Return [x, y] of the center of cell containing provided text 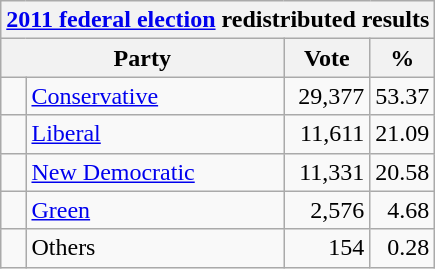
Vote [327, 58]
29,377 [327, 96]
% [402, 58]
0.28 [402, 248]
154 [327, 248]
Party [142, 58]
New Democratic [155, 172]
53.37 [402, 96]
21.09 [402, 134]
Green [155, 210]
Others [155, 248]
2,576 [327, 210]
11,611 [327, 134]
Conservative [155, 96]
2011 federal election redistributed results [218, 20]
Liberal [155, 134]
20.58 [402, 172]
4.68 [402, 210]
11,331 [327, 172]
